Identify which cell holds the provided text, then report its (X, Y) central coordinate. 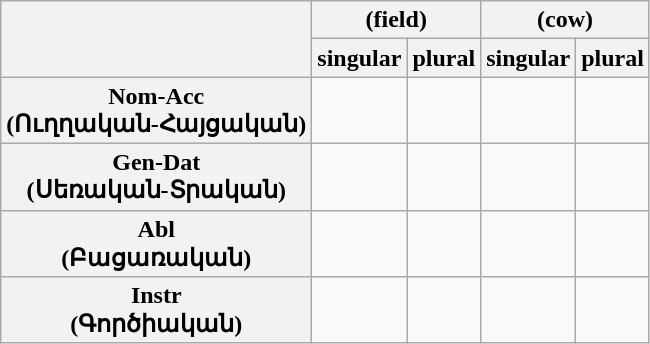
Gen-Dat(Սեռական-Տրական) (156, 176)
Instr(Գործիական) (156, 310)
Abl(Բացառական) (156, 244)
(field) (396, 20)
Nom-Acc(Ուղղական-Հայցական) (156, 110)
(cow) (566, 20)
